Pinpoint the cell where the given text exists, returning its (X, Y) midpoint coordinate. 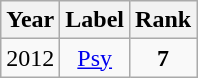
Label (95, 20)
Rank (164, 20)
7 (164, 58)
2012 (30, 58)
Psy (95, 58)
Year (30, 20)
